Find where the given text appears and provide that cell's center as [x, y] coordinate. 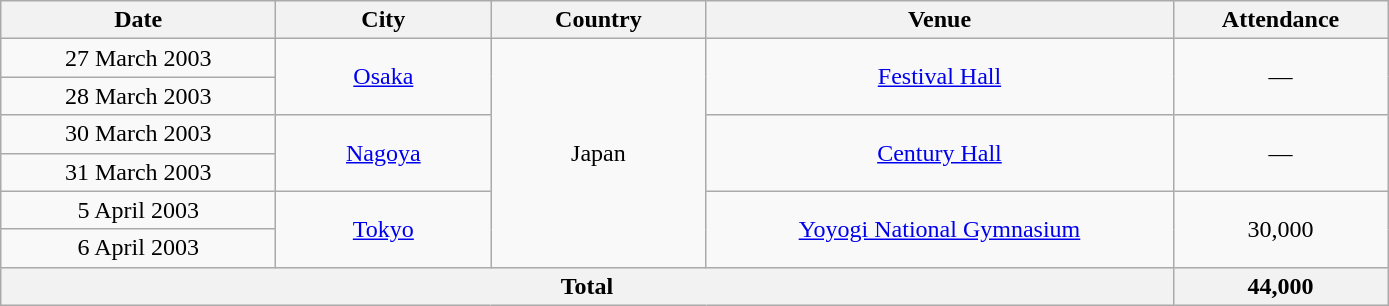
27 March 2003 [138, 58]
Country [598, 20]
28 March 2003 [138, 96]
31 March 2003 [138, 172]
City [384, 20]
30,000 [1280, 229]
Venue [940, 20]
Yoyogi National Gymnasium [940, 229]
Osaka [384, 77]
Festival Hall [940, 77]
30 March 2003 [138, 134]
Nagoya [384, 153]
Date [138, 20]
Japan [598, 153]
Tokyo [384, 229]
Century Hall [940, 153]
Attendance [1280, 20]
Total [587, 286]
6 April 2003 [138, 248]
5 April 2003 [138, 210]
44,000 [1280, 286]
